Output the [X, Y] coordinate of the center of the cell containing the given text.  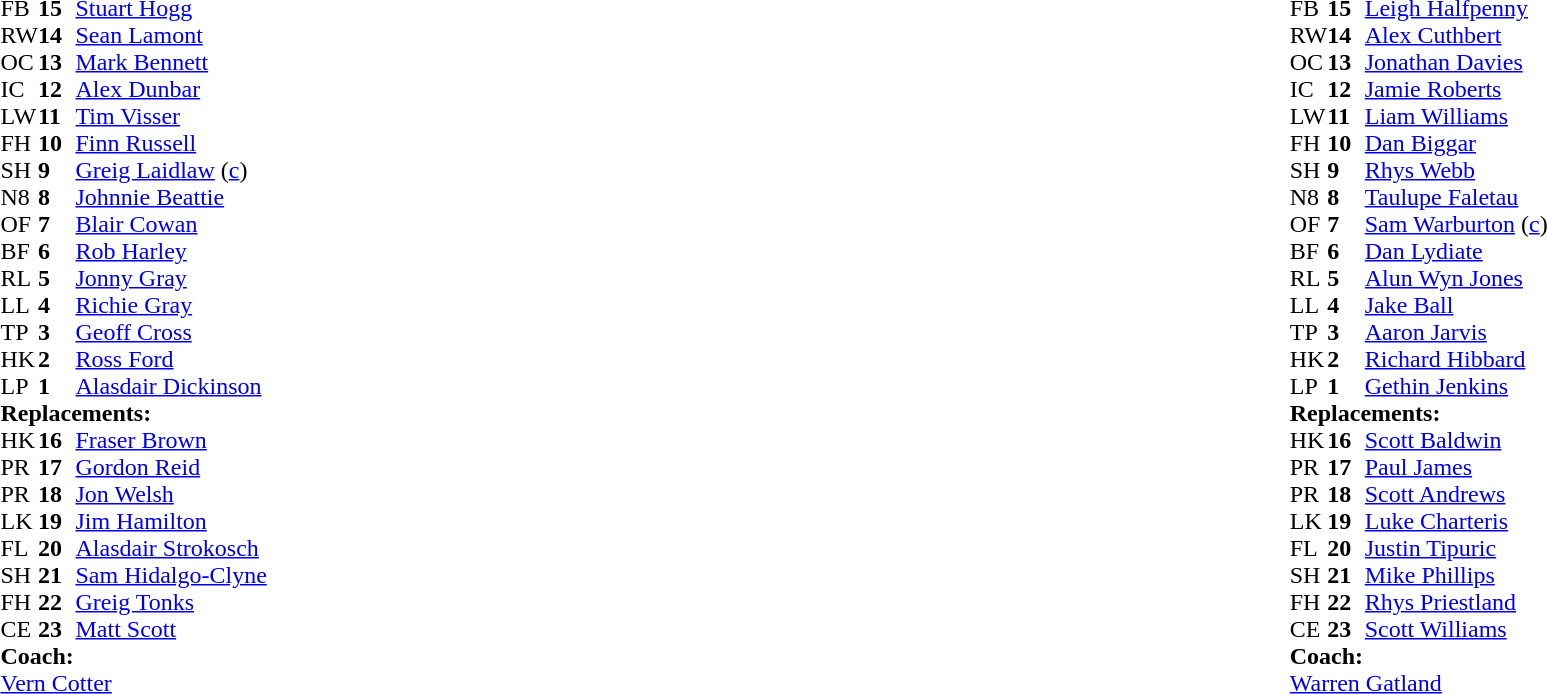
Alex Dunbar [172, 90]
Blair Cowan [172, 224]
Fraser Brown [172, 440]
Richie Gray [172, 306]
Greig Tonks [172, 602]
Gordon Reid [172, 468]
Replacements: [133, 414]
Geoff Cross [172, 332]
Tim Visser [172, 116]
Johnnie Beattie [172, 198]
Jonny Gray [172, 278]
Greig Laidlaw (c) [172, 170]
Sean Lamont [172, 36]
Coach: [133, 656]
Ross Ford [172, 360]
Matt Scott [172, 630]
Rob Harley [172, 252]
Sam Hidalgo-Clyne [172, 576]
Jon Welsh [172, 494]
Alasdair Strokosch [172, 548]
Alasdair Dickinson [172, 386]
Finn Russell [172, 144]
Mark Bennett [172, 62]
Jim Hamilton [172, 522]
